For the text-containing cell, return its midpoint in (x, y) coordinate format. 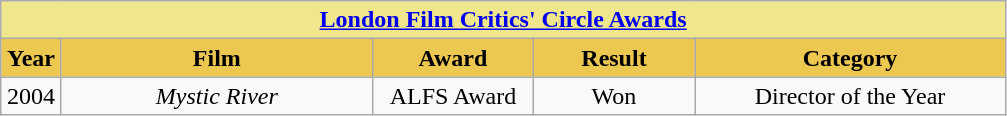
Won (614, 96)
Mystic River (216, 96)
ALFS Award (452, 96)
London Film Critics' Circle Awards (504, 20)
Year (32, 58)
Director of the Year (850, 96)
Film (216, 58)
2004 (32, 96)
Award (452, 58)
Category (850, 58)
Result (614, 58)
